For the text-containing cell, return its midpoint in (X, Y) coordinate format. 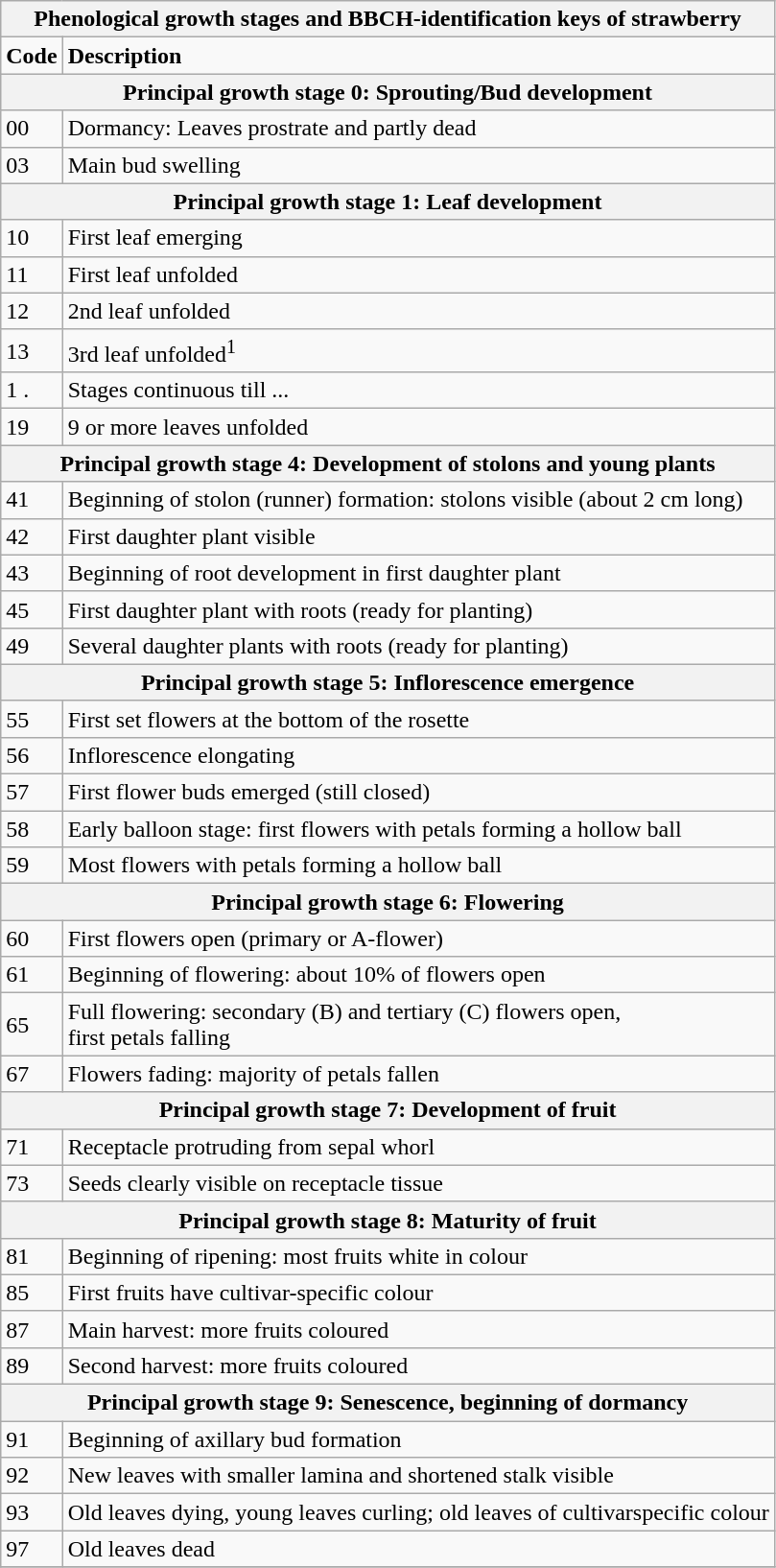
42 (32, 536)
Principal growth stage 8: Maturity of fruit (388, 1220)
41 (32, 500)
Beginning of ripening: most fruits white in colour (418, 1256)
87 (32, 1329)
93 (32, 1512)
92 (32, 1476)
Principal growth stage 5: Inflorescence emergence (388, 682)
10 (32, 238)
First daughter plant with roots (ready for planting) (418, 609)
First flowers open (primary or A-flower) (418, 938)
59 (32, 866)
71 (32, 1147)
Main bud swelling (418, 165)
Dormancy: Leaves prostrate and partly dead (418, 129)
Beginning of root development in first daughter plant (418, 573)
03 (32, 165)
Description (418, 56)
Flowers fading: majority of petals fallen (418, 1074)
57 (32, 793)
73 (32, 1183)
First leaf unfolded (418, 274)
81 (32, 1256)
Principal growth stage 6: Flowering (388, 902)
13 (32, 351)
85 (32, 1293)
Main harvest: more fruits coloured (418, 1329)
Stages continuous till ... (418, 391)
Early balloon stage: first flowers with petals forming a hollow ball (418, 829)
2nd leaf unfolded (418, 311)
45 (32, 609)
55 (32, 719)
19 (32, 427)
61 (32, 975)
Beginning of flowering: about 10% of flowers open (418, 975)
97 (32, 1549)
First daughter plant visible (418, 536)
89 (32, 1366)
Inflorescence elongating (418, 755)
New leaves with smaller lamina and shortened stalk visible (418, 1476)
67 (32, 1074)
3rd leaf unfolded1 (418, 351)
60 (32, 938)
First flower buds emerged (still closed) (418, 793)
1 . (32, 391)
Old leaves dying, young leaves curling; old leaves of cultivarspecific colour (418, 1512)
00 (32, 129)
43 (32, 573)
Seeds clearly visible on receptacle tissue (418, 1183)
Phenological growth stages and BBCH-identification keys of strawberry (388, 19)
12 (32, 311)
91 (32, 1439)
Beginning of axillary bud formation (418, 1439)
Principal growth stage 1: Leaf development (388, 202)
Second harvest: more fruits coloured (418, 1366)
First fruits have cultivar-specific colour (418, 1293)
Most flowers with petals forming a hollow ball (418, 866)
56 (32, 755)
Principal growth stage 0: Sprouting/Bud development (388, 92)
65 (32, 1025)
Full flowering: secondary (B) and tertiary (C) flowers open,first petals falling (418, 1025)
Principal growth stage 7: Development of fruit (388, 1110)
Principal growth stage 4: Development of stolons and young plants (388, 463)
49 (32, 646)
Several daughter plants with roots (ready for planting) (418, 646)
Principal growth stage 9: Senescence, beginning of dormancy (388, 1403)
11 (32, 274)
Code (32, 56)
Old leaves dead (418, 1549)
58 (32, 829)
First set flowers at the bottom of the rosette (418, 719)
Receptacle protruding from sepal whorl (418, 1147)
Beginning of stolon (runner) formation: stolons visible (about 2 cm long) (418, 500)
9 or more leaves unfolded (418, 427)
First leaf emerging (418, 238)
